Find where the given text appears and provide that cell's center as [x, y] coordinate. 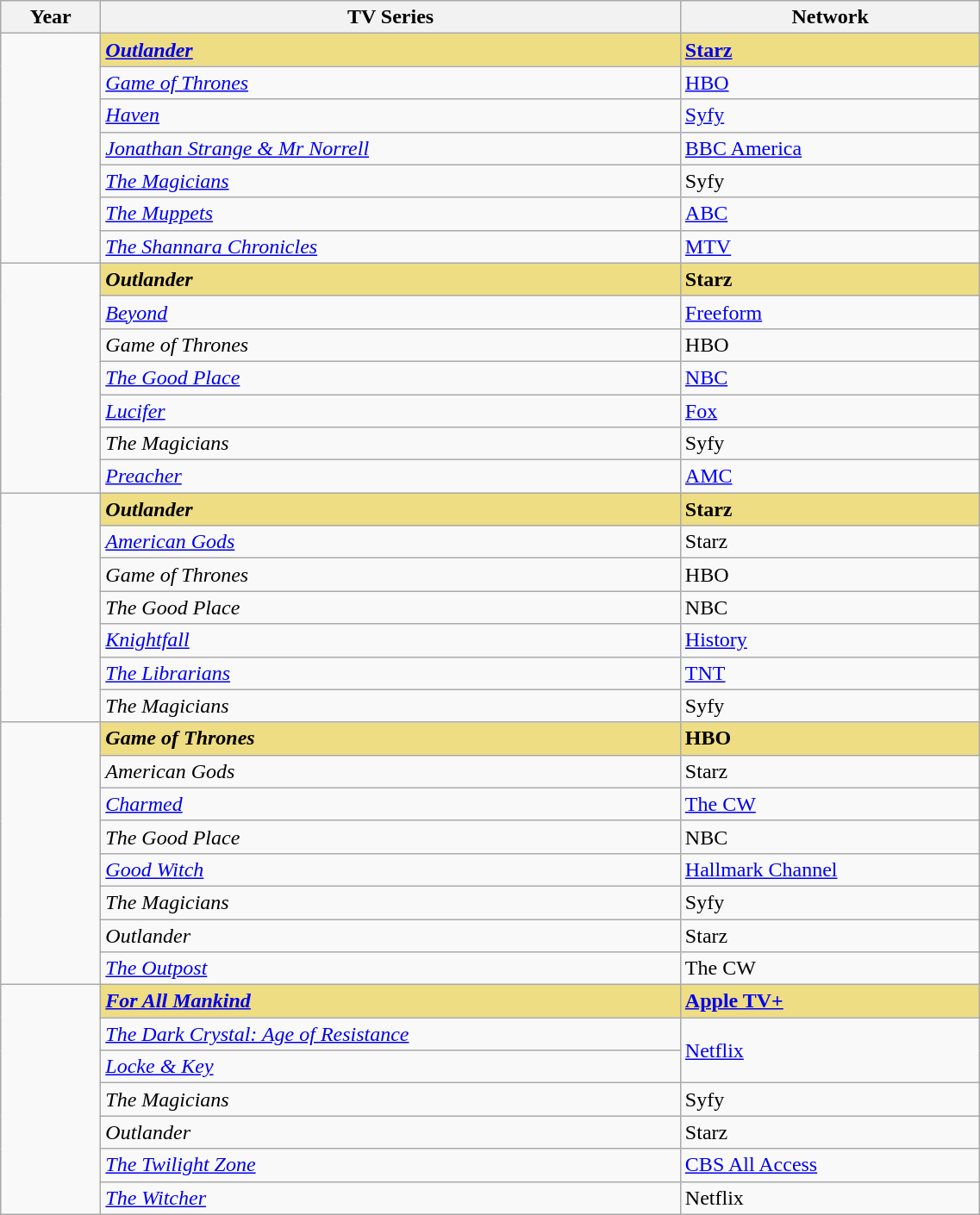
ABC [830, 214]
The Twilight Zone [391, 1165]
Knightfall [391, 640]
TNT [830, 673]
The Dark Crystal: Age of Resistance [391, 1034]
Hallmark Channel [830, 869]
MTV [830, 246]
The Muppets [391, 214]
Year [51, 17]
The Witcher [391, 1198]
Haven [391, 115]
For All Mankind [391, 1001]
The Outpost [391, 969]
Fox [830, 411]
Charmed [391, 804]
Freeform [830, 312]
Apple TV+ [830, 1001]
The Librarians [391, 673]
Jonathan Strange & Mr Norrell [391, 148]
Beyond [391, 312]
Lucifer [391, 411]
Good Witch [391, 869]
Locke & Key [391, 1067]
The Shannara Chronicles [391, 246]
Network [830, 17]
CBS All Access [830, 1165]
BBC America [830, 148]
History [830, 640]
AMC [830, 477]
Preacher [391, 477]
TV Series [391, 17]
